Detect which cell encompasses the target text, then output its (x, y) center coordinate. 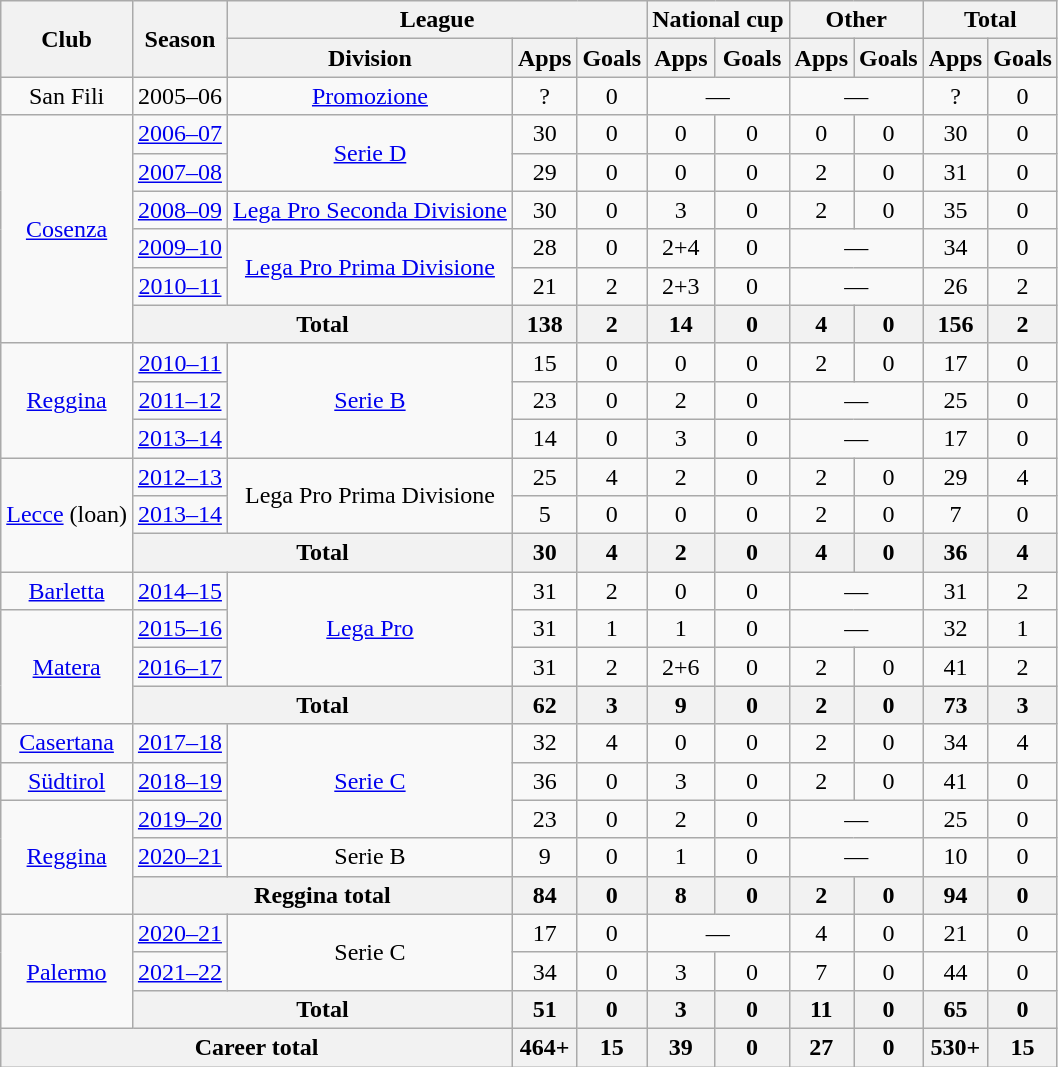
65 (955, 1009)
Promozione (370, 96)
League (436, 20)
Club (67, 39)
National cup (718, 20)
2009–10 (180, 248)
39 (681, 1047)
2008–09 (180, 210)
2006–07 (180, 134)
2+6 (681, 667)
Südtirol (67, 781)
Lecce (loan) (67, 515)
26 (955, 286)
35 (955, 210)
2014–15 (180, 591)
27 (821, 1047)
94 (955, 895)
138 (544, 324)
2016–17 (180, 667)
2021–22 (180, 971)
530+ (955, 1047)
Lega Pro (370, 629)
2015–16 (180, 629)
51 (544, 1009)
Reggina total (322, 895)
Career total (257, 1047)
2007–08 (180, 172)
28 (544, 248)
San Fili (67, 96)
Serie D (370, 153)
2017–18 (180, 743)
Division (370, 58)
Barletta (67, 591)
Cosenza (67, 229)
84 (544, 895)
2011–12 (180, 400)
5 (544, 515)
2019–20 (180, 819)
44 (955, 971)
11 (821, 1009)
156 (955, 324)
73 (955, 705)
2018–19 (180, 781)
2012–13 (180, 477)
464+ (544, 1047)
Lega Pro Seconda Divisione (370, 210)
2005–06 (180, 96)
2+3 (681, 286)
Matera (67, 667)
62 (544, 705)
Other (856, 20)
Casertana (67, 743)
10 (955, 857)
2+4 (681, 248)
Season (180, 39)
8 (681, 895)
Palermo (67, 971)
